Pinpoint the cell where the given text exists, returning its (X, Y) midpoint coordinate. 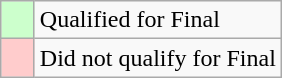
Qualified for Final (158, 20)
Did not qualify for Final (158, 58)
